Find where the given text appears and provide that cell's center as (X, Y) coordinate. 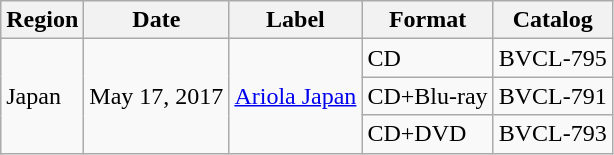
Region (42, 20)
CD+DVD (428, 134)
CD (428, 58)
Date (156, 20)
Ariola Japan (296, 96)
BVCL-795 (552, 58)
Format (428, 20)
Japan (42, 96)
BVCL-791 (552, 96)
May 17, 2017 (156, 96)
Label (296, 20)
CD+Blu-ray (428, 96)
Catalog (552, 20)
BVCL-793 (552, 134)
